Provide the (x, y) coordinate of the cell's center where the given text is located.  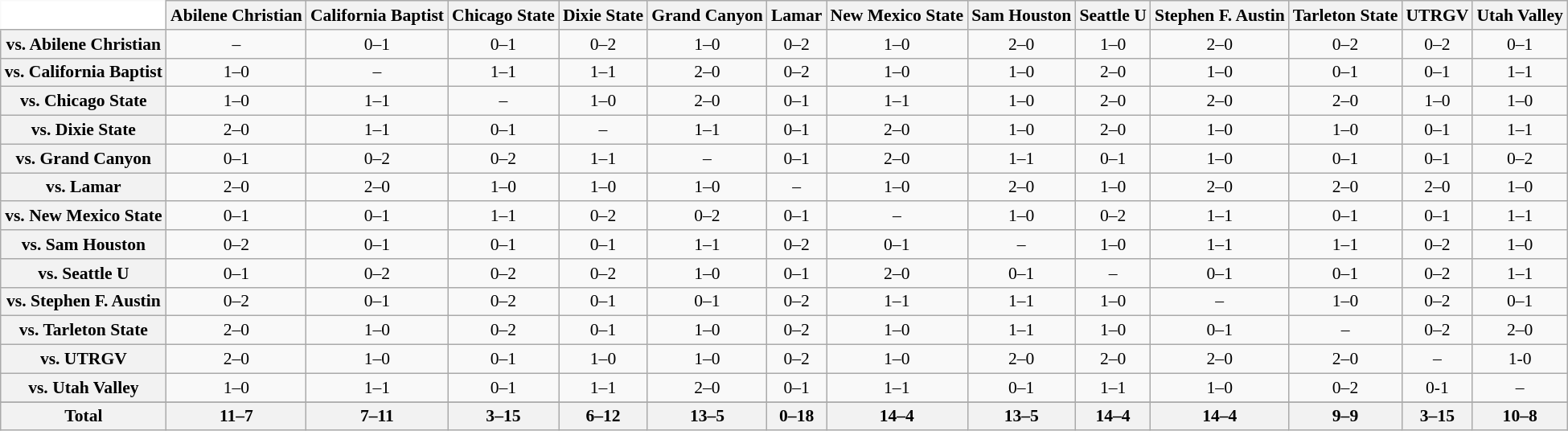
UTRGV (1437, 15)
6–12 (603, 417)
10–8 (1520, 417)
9–9 (1346, 417)
Dixie State (603, 15)
Sam Houston (1021, 15)
Tarleton State (1346, 15)
11–7 (236, 417)
vs. Utah Valley (84, 388)
0-1 (1437, 388)
vs. Abilene Christian (84, 44)
Abilene Christian (236, 15)
vs. Sam Houston (84, 244)
vs. UTRGV (84, 359)
vs. New Mexico State (84, 216)
Chicago State (503, 15)
Utah Valley (1520, 15)
Grand Canyon (708, 15)
Total (84, 417)
Lamar (797, 15)
vs. Seattle U (84, 273)
vs. Lamar (84, 187)
vs. Dixie State (84, 130)
California Baptist (377, 15)
vs. Chicago State (84, 101)
7–11 (377, 417)
vs. Tarleton State (84, 330)
Seattle U (1113, 15)
0–18 (797, 417)
New Mexico State (897, 15)
vs. Stephen F. Austin (84, 302)
vs. California Baptist (84, 72)
1-0 (1520, 359)
Stephen F. Austin (1220, 15)
vs. Grand Canyon (84, 158)
